Search for the cell housing the specified text and yield its (x, y) center coordinate. 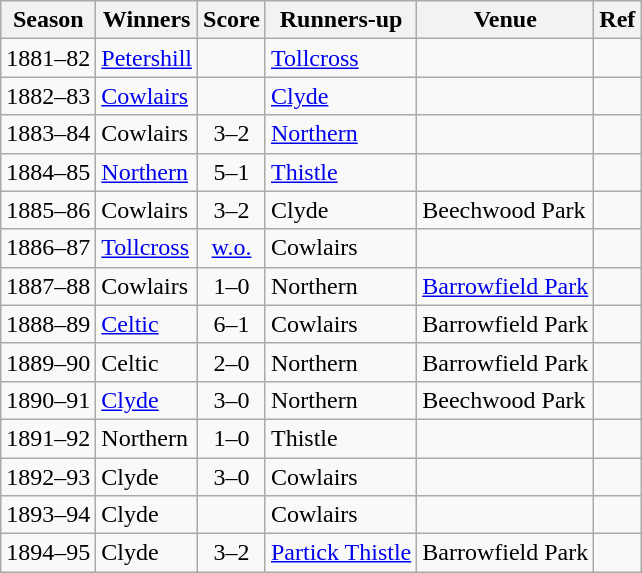
Petershill (147, 58)
1883–84 (48, 134)
Runners-up (340, 20)
Ref (618, 20)
1893–94 (48, 515)
Season (48, 20)
1891–92 (48, 438)
Venue (506, 20)
1881–82 (48, 58)
w.o. (232, 248)
Winners (147, 20)
1882–83 (48, 96)
1894–95 (48, 553)
1888–89 (48, 324)
1889–90 (48, 362)
1887–88 (48, 286)
1892–93 (48, 477)
1885–86 (48, 210)
6–1 (232, 324)
5–1 (232, 172)
2–0 (232, 362)
1890–91 (48, 400)
Score (232, 20)
Partick Thistle (340, 553)
1884–85 (48, 172)
1886–87 (48, 248)
